Find where the given text appears and provide that cell's center as [X, Y] coordinate. 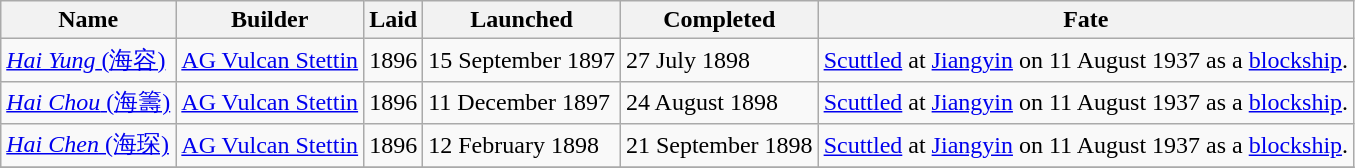
Laid [394, 20]
24 August 1898 [719, 102]
Launched [522, 20]
Hai Yung (海容) [88, 60]
21 September 1898 [719, 146]
Builder [270, 20]
Name [88, 20]
15 September 1897 [522, 60]
27 July 1898 [719, 60]
Hai Chen (海琛) [88, 146]
11 December 1897 [522, 102]
Hai Chou (海籌) [88, 102]
Completed [719, 20]
Fate [1086, 20]
12 February 1898 [522, 146]
